Provide the (X, Y) coordinate of the cell's center where the given text is located.  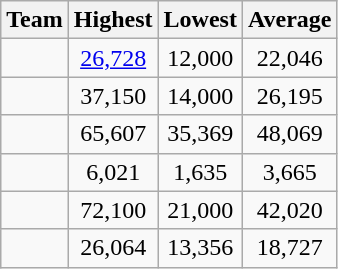
26,064 (113, 248)
14,000 (200, 96)
Team (35, 20)
72,100 (113, 210)
42,020 (290, 210)
37,150 (113, 96)
35,369 (200, 134)
Lowest (200, 20)
3,665 (290, 172)
65,607 (113, 134)
22,046 (290, 58)
18,727 (290, 248)
6,021 (113, 172)
26,728 (113, 58)
Average (290, 20)
12,000 (200, 58)
48,069 (290, 134)
Highest (113, 20)
26,195 (290, 96)
21,000 (200, 210)
13,356 (200, 248)
1,635 (200, 172)
